Return [X, Y] of the center of cell containing provided text 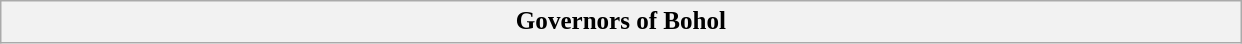
Governors of Bohol [621, 22]
